Output the [X, Y] coordinate of the center of the cell containing the given text.  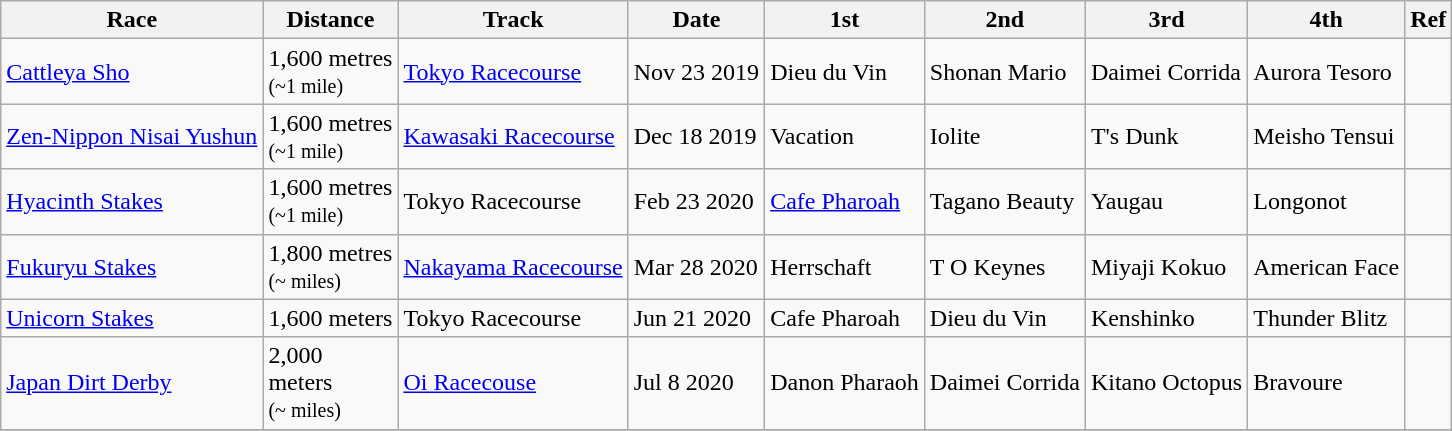
T O Keynes [1004, 266]
4th [1326, 20]
Shonan Mario [1004, 72]
Herrschaft [845, 266]
American Face [1326, 266]
3rd [1166, 20]
Race [132, 20]
Kawasaki Racecourse [513, 136]
2nd [1004, 20]
Jul 8 2020 [696, 383]
Thunder Blitz [1326, 318]
1,600 meters [330, 318]
Nov 23 2019 [696, 72]
Dec 18 2019 [696, 136]
Danon Pharaoh [845, 383]
Japan Dirt Derby [132, 383]
Jun 21 2020 [696, 318]
2,000meters(~ miles) [330, 383]
Unicorn Stakes [132, 318]
Date [696, 20]
T's Dunk [1166, 136]
Feb 23 2020 [696, 202]
1,800 metres(~ miles) [330, 266]
Kitano Octopus [1166, 383]
Aurora Tesoro [1326, 72]
Zen-Nippon Nisai Yushun [132, 136]
Bravoure [1326, 383]
Longonot [1326, 202]
Mar 28 2020 [696, 266]
Cattleya Sho [132, 72]
Oi Racecouse [513, 383]
Yaugau [1166, 202]
Nakayama Racecourse [513, 266]
Ref [1428, 20]
Distance [330, 20]
Fukuryu Stakes [132, 266]
Tagano Beauty [1004, 202]
Track [513, 20]
Iolite [1004, 136]
Kenshinko [1166, 318]
1st [845, 20]
Vacation [845, 136]
Hyacinth Stakes [132, 202]
Meisho Tensui [1326, 136]
Miyaji Kokuo [1166, 266]
